Find where the given text appears and provide that cell's center as [x, y] coordinate. 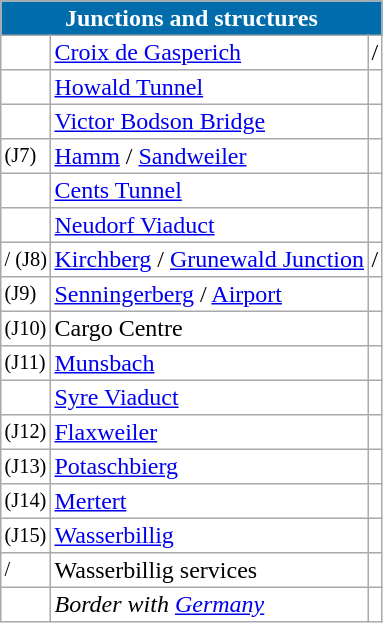
Hamm / Sandweiler [210, 156]
Potaschbierg [210, 466]
Junctions and structures [192, 18]
Howald Tunnel [210, 87]
Flaxweiler [210, 432]
/ (J8) [26, 259]
Border with Germany [210, 604]
Senningerberg / Airport [210, 294]
Victor Bodson Bridge [210, 121]
Cargo Centre [210, 328]
(J7) [26, 156]
(J12) [26, 432]
Croix de Gasperich [210, 52]
Munsbach [210, 363]
(J15) [26, 535]
Neudorf Viaduct [210, 225]
Kirchberg / Grunewald Junction [210, 259]
(J13) [26, 466]
Wasserbillig [210, 535]
(J9) [26, 294]
Syre Viaduct [210, 397]
Mertert [210, 501]
(J10) [26, 328]
Wasserbillig services [210, 570]
Cents Tunnel [210, 190]
(J14) [26, 501]
(J11) [26, 363]
